Provide the [x, y] coordinate of the cell's center where the given text is located.  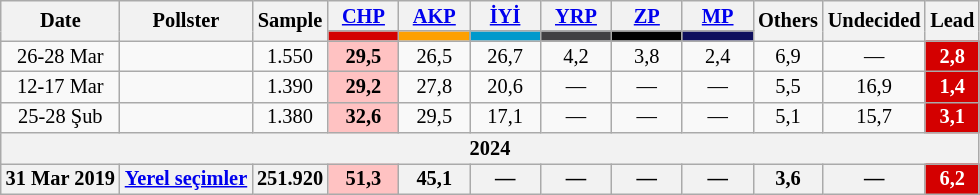
2,4 [718, 56]
Others [788, 20]
12-17 Mar [60, 86]
5,1 [788, 118]
26-28 Mar [60, 56]
2,8 [952, 56]
Lead [952, 20]
3,1 [952, 118]
İYİ [506, 16]
26,5 [434, 56]
Date [60, 20]
251.920 [290, 178]
1.550 [290, 56]
20,6 [506, 86]
1.380 [290, 118]
2024 [490, 148]
6,9 [788, 56]
4,2 [576, 56]
26,7 [506, 56]
51,3 [364, 178]
MP [718, 16]
15,7 [874, 118]
AKP [434, 16]
Yerel seçimler [186, 178]
1,4 [952, 86]
Undecided [874, 20]
32,6 [364, 118]
31 Mar 2019 [60, 178]
3,8 [646, 56]
CHP [364, 16]
25-28 Şub [60, 118]
3,6 [788, 178]
6,2 [952, 178]
5,5 [788, 86]
29,2 [364, 86]
ZP [646, 16]
17,1 [506, 118]
45,1 [434, 178]
YRP [576, 16]
27,8 [434, 86]
Pollster [186, 20]
16,9 [874, 86]
1.390 [290, 86]
Sample [290, 20]
